From the cell containing the given text, extract its center point as [X, Y] coordinate. 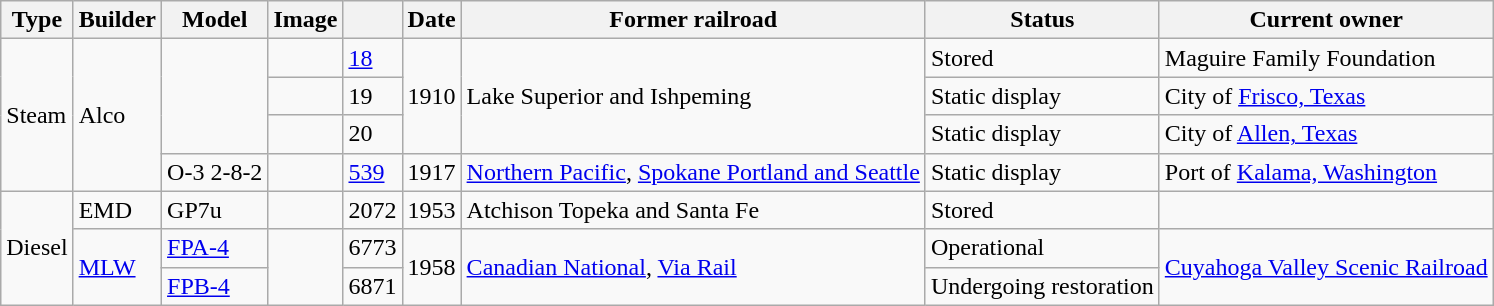
20 [372, 134]
FPB-4 [215, 286]
Date [432, 20]
Former railroad [693, 20]
EMD [117, 210]
1953 [432, 210]
Port of Kalama, Washington [1326, 172]
O-3 2-8-2 [215, 172]
Status [1042, 20]
18 [372, 58]
GP7u [215, 210]
Atchison Topeka and Santa Fe [693, 210]
Diesel [37, 248]
Maguire Family Foundation [1326, 58]
Cuyahoga Valley Scenic Railroad [1326, 267]
6871 [372, 286]
Northern Pacific, Spokane Portland and Seattle [693, 172]
1958 [432, 267]
Canadian National, Via Rail [693, 267]
Operational [1042, 248]
2072 [372, 210]
Lake Superior and Ishpeming [693, 96]
FPA-4 [215, 248]
Current owner [1326, 20]
Steam [37, 115]
Image [306, 20]
Model [215, 20]
Type [37, 20]
Alco [117, 115]
Undergoing restoration [1042, 286]
539 [372, 172]
City of Frisco, Texas [1326, 96]
6773 [372, 248]
City of Allen, Texas [1326, 134]
19 [372, 96]
1917 [432, 172]
Builder [117, 20]
1910 [432, 96]
MLW [117, 267]
